Capture the cell that displays the provided text and extract its (X, Y) central coordinate. 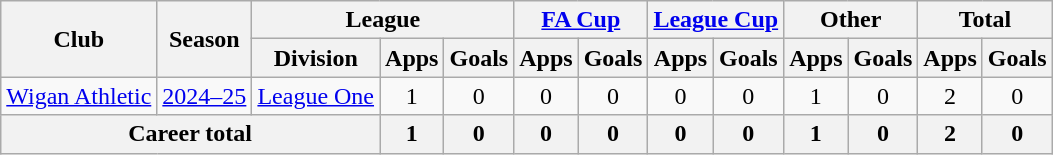
Other (851, 20)
FA Cup (581, 20)
Career total (190, 134)
League One (316, 96)
Division (316, 58)
2024–25 (204, 96)
Club (79, 39)
Wigan Athletic (79, 96)
League Cup (716, 20)
Season (204, 39)
Total (985, 20)
League (383, 20)
